Detect which cell encompasses the target text, then output its (X, Y) center coordinate. 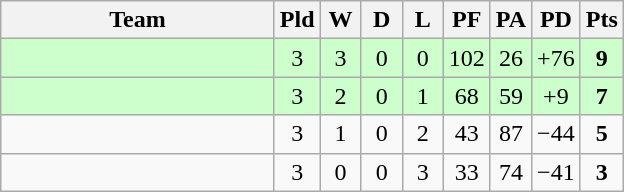
−41 (556, 172)
5 (602, 134)
Pts (602, 20)
L (422, 20)
74 (510, 172)
PD (556, 20)
+9 (556, 96)
W (340, 20)
68 (466, 96)
PF (466, 20)
−44 (556, 134)
+76 (556, 58)
87 (510, 134)
D (382, 20)
59 (510, 96)
Team (138, 20)
33 (466, 172)
PA (510, 20)
102 (466, 58)
Pld (297, 20)
43 (466, 134)
26 (510, 58)
9 (602, 58)
7 (602, 96)
